Extract the (X, Y) coordinate from the center of the cell holding the provided text.  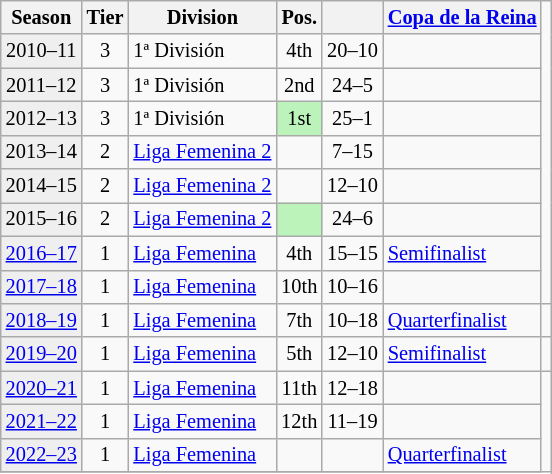
Division (202, 17)
Tier (106, 17)
Pos. (299, 17)
2016–17 (42, 253)
11th (299, 388)
24–5 (352, 85)
7–15 (352, 152)
2022–23 (42, 455)
2nd (299, 85)
2017–18 (42, 287)
10–16 (352, 287)
2019–20 (42, 354)
20–10 (352, 51)
2011–12 (42, 85)
12–18 (352, 388)
10th (299, 287)
Copa de la Reina (462, 17)
2018–19 (42, 320)
2015–16 (42, 219)
12th (299, 421)
15–15 (352, 253)
2013–14 (42, 152)
7th (299, 320)
5th (299, 354)
25–1 (352, 118)
10–18 (352, 320)
2020–21 (42, 388)
1st (299, 118)
2012–13 (42, 118)
11–19 (352, 421)
2021–22 (42, 421)
2010–11 (42, 51)
Season (42, 17)
2014–15 (42, 186)
24–6 (352, 219)
